Detect which cell encompasses the target text, then output its [x, y] center coordinate. 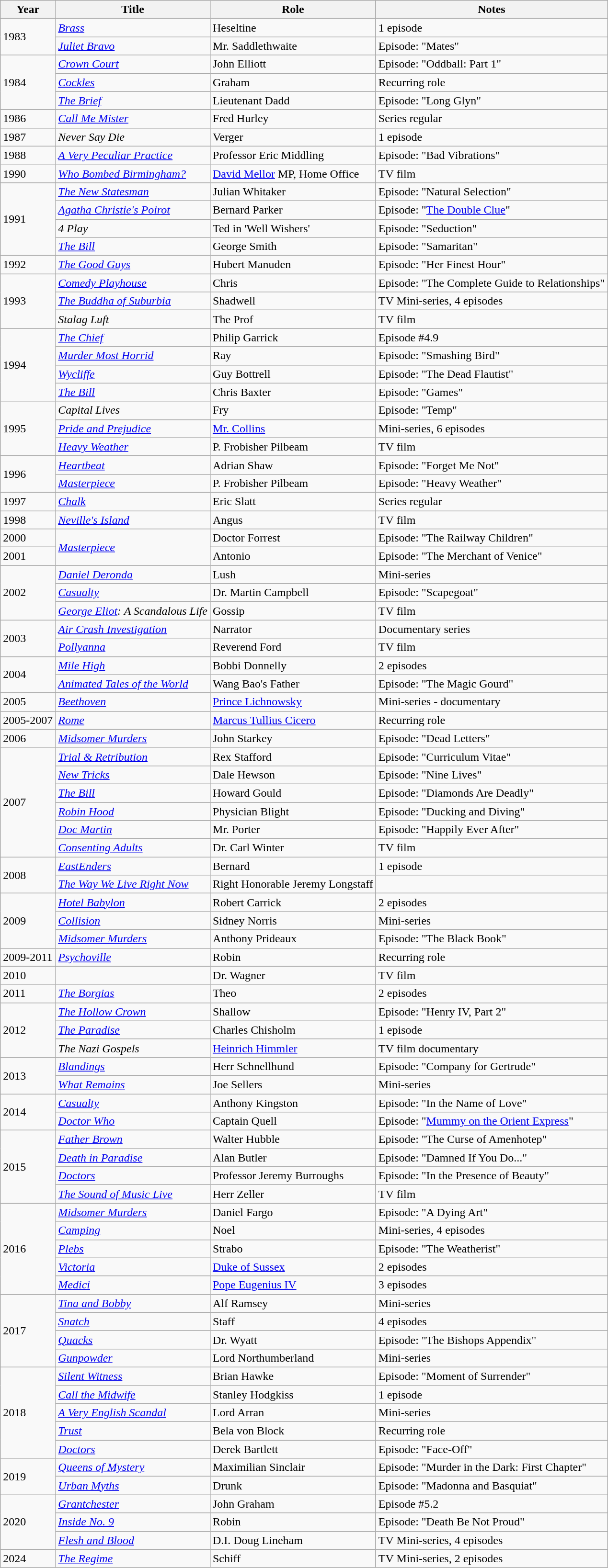
Dale Hewson [293, 775]
Episode: "Forget Me Not" [492, 465]
Episode: "The Magic Gourd" [492, 684]
Shadwell [293, 301]
A Very English Scandal [133, 1413]
1983 [28, 37]
Professor Jeremy Burroughs [293, 1176]
The Borgias [133, 993]
Professor Eric Middling [293, 155]
2004 [28, 675]
Heartbeat [133, 465]
The Paradise [133, 1030]
Trust [133, 1431]
Camping [133, 1230]
Mr. Saddlethwaite [293, 46]
Doctor Who [133, 1121]
Mini-series - documentary [492, 702]
Staff [293, 1321]
Crown Court [133, 64]
Dr. Wagner [293, 975]
Episode: "The Dead Flautist" [492, 374]
1988 [28, 155]
Episode: "The Merchant of Venice" [492, 556]
Stalag Luft [133, 319]
Bernard [293, 866]
Howard Gould [293, 793]
3 episodes [492, 1285]
Blandings [133, 1066]
Animated Tales of the World [133, 684]
Neville's Island [133, 519]
Anthony Kingston [293, 1103]
Charles Chisholm [293, 1030]
2017 [28, 1331]
Lord Arran [293, 1413]
Mr. Collins [293, 429]
Bobbi Donnelly [293, 666]
1991 [28, 219]
2006 [28, 738]
Prince Lichnowsky [293, 702]
2002 [28, 593]
Call the Midwife [133, 1395]
Episode: "The Curse of Amenhotep" [492, 1139]
Doc Martin [133, 830]
Episode: "In the Name of Love" [492, 1103]
Angus [293, 519]
Call Me Mister [133, 119]
Agatha Christie's Poirot [133, 210]
1992 [28, 265]
Wang Bao's Father [293, 684]
David Mellor MP, Home Office [293, 173]
Gossip [293, 611]
Episode: "Bad Vibrations" [492, 155]
Documentary series [492, 629]
Episode: "The Bishops Appendix" [492, 1340]
Alan Butler [293, 1158]
Episode #5.2 [492, 1504]
Title [133, 10]
EastEnders [133, 866]
Reverend Ford [293, 647]
Pope Eugenius IV [293, 1285]
Fry [293, 410]
Episode: "Madonna and Basquiat" [492, 1486]
2024 [28, 1558]
Hubert Manuden [293, 265]
George Eliot: A Scandalous Life [133, 611]
Episode: "Heavy Weather" [492, 483]
1998 [28, 519]
Adrian Shaw [293, 465]
Who Bombed Birmingham? [133, 173]
2018 [28, 1412]
Ray [293, 356]
Theo [293, 993]
The Hollow Crown [133, 1012]
Medici [133, 1285]
Chris Baxter [293, 392]
1995 [28, 429]
Episode: "Murder in the Dark: First Chapter" [492, 1467]
TV film documentary [492, 1048]
Shallow [293, 1012]
Walter Hubble [293, 1139]
Plebs [133, 1249]
The Good Guys [133, 265]
John Elliott [293, 64]
Rome [133, 720]
The New Statesman [133, 192]
Episode: "Natural Selection" [492, 192]
Year [28, 10]
Juliet Bravo [133, 46]
Episode: "Smashing Bird" [492, 356]
What Remains [133, 1084]
Cockles [133, 82]
Physician Blight [293, 812]
Consenting Adults [133, 848]
2009 [28, 921]
Quacks [133, 1340]
The Buddha of Suburbia [133, 301]
2011 [28, 993]
Grantchester [133, 1504]
Gunpowder [133, 1358]
Episode: "Mummy on the Orient Express" [492, 1121]
Episode: "Ducking and Diving" [492, 812]
Episode: "Death Be Not Proud" [492, 1522]
Wycliffe [133, 374]
Eric Slatt [293, 501]
Episode: "Diamonds Are Deadly" [492, 793]
1984 [28, 82]
Episode: "Face-Off" [492, 1449]
The Way We Live Right Now [133, 884]
Daniel Deronda [133, 575]
Dr. Wyatt [293, 1340]
1997 [28, 501]
Herr Zeller [293, 1194]
2016 [28, 1249]
4 episodes [492, 1321]
1994 [28, 365]
Doctor Forrest [293, 538]
Graham [293, 82]
Psychoville [133, 957]
2005-2007 [28, 720]
Mile High [133, 666]
Episode: "Nine Lives" [492, 775]
Episode: "Dead Letters" [492, 738]
Urban Myths [133, 1486]
Anthony Prideaux [293, 939]
Heseltine [293, 28]
Lord Northumberland [293, 1358]
Chalk [133, 501]
Episode: "Scapegoat" [492, 593]
Dr. Martin Campbell [293, 593]
The Brief [133, 101]
Heavy Weather [133, 447]
Daniel Fargo [293, 1212]
D.I. Doug Lineham [293, 1540]
Episode: "Seduction" [492, 228]
Episode: "Henry IV, Part 2" [492, 1012]
Collision [133, 921]
2012 [28, 1030]
2020 [28, 1522]
Episode: "Damned If You Do..." [492, 1158]
Episode: "The Railway Children" [492, 538]
Death in Paradise [133, 1158]
2000 [28, 538]
Alf Ramsey [293, 1303]
Sidney Norris [293, 921]
Mini-series, 6 episodes [492, 429]
Episode: "Long Glyn" [492, 101]
Guy Bottrell [293, 374]
Philip Garrick [293, 338]
Episode: "Mates" [492, 46]
A Very Peculiar Practice [133, 155]
1996 [28, 474]
Rex Stafford [293, 756]
4 Play [133, 228]
Ted in 'Well Wishers' [293, 228]
Capital Lives [133, 410]
Chris [293, 283]
John Starkey [293, 738]
2007 [28, 802]
Air Crash Investigation [133, 629]
Dr. Carl Winter [293, 848]
Episode #4.9 [492, 338]
2003 [28, 638]
Murder Most Horrid [133, 356]
Joe Sellers [293, 1084]
Narrator [293, 629]
Schiff [293, 1558]
Never Say Die [133, 137]
Strabo [293, 1249]
Episode: "The Weatherist" [492, 1249]
Episode: "Oddball: Part 1" [492, 64]
Comedy Playhouse [133, 283]
2009-2011 [28, 957]
Heinrich Himmler [293, 1048]
Stanley Hodgkiss [293, 1395]
Episode: "In the Presence of Beauty" [492, 1176]
Inside No. 9 [133, 1522]
2008 [28, 875]
Right Honorable Jeremy Longstaff [293, 884]
Julian Whitaker [293, 192]
Brian Hawke [293, 1376]
Noel [293, 1230]
2010 [28, 975]
2019 [28, 1477]
2015 [28, 1167]
Flesh and Blood [133, 1540]
Tina and Bobby [133, 1303]
Lieutenant Dadd [293, 101]
Father Brown [133, 1139]
Episode: "The Black Book" [492, 939]
The Sound of Music Live [133, 1194]
Robert Carrick [293, 902]
1993 [28, 301]
Beethoven [133, 702]
Episode: "Temp" [492, 410]
John Graham [293, 1504]
Episode: "A Dying Art" [492, 1212]
1987 [28, 137]
Hotel Babylon [133, 902]
Silent Witness [133, 1376]
George Smith [293, 247]
Duke of Sussex [293, 1267]
Episode: "Company for Gertrude" [492, 1066]
Marcus Tullius Cicero [293, 720]
Queens of Mystery [133, 1467]
Episode: "Games" [492, 392]
Episode: "The Complete Guide to Relationships" [492, 283]
Brass [133, 28]
Robin Hood [133, 812]
TV Mini-series, 2 episodes [492, 1558]
Bela von Block [293, 1431]
Verger [293, 137]
Pollyanna [133, 647]
Drunk [293, 1486]
Fred Hurley [293, 119]
Mini-series, 4 episodes [492, 1230]
Episode: "Her Finest Hour" [492, 265]
Bernard Parker [293, 210]
The Regime [133, 1558]
Victoria [133, 1267]
Notes [492, 10]
The Nazi Gospels [133, 1048]
2013 [28, 1075]
Episode: "Moment of Surrender" [492, 1376]
1986 [28, 119]
The Prof [293, 319]
Derek Bartlett [293, 1449]
2005 [28, 702]
New Tricks [133, 775]
Antonio [293, 556]
The Chief [133, 338]
Role [293, 10]
Lush [293, 575]
Maximilian Sinclair [293, 1467]
Herr Schnellhund [293, 1066]
Mr. Porter [293, 830]
Episode: "The Double Clue" [492, 210]
Trial & Retribution [133, 756]
Pride and Prejudice [133, 429]
Captain Quell [293, 1121]
Episode: "Curriculum Vitae" [492, 756]
Episode: "Samaritan" [492, 247]
Snatch [133, 1321]
Episode: "Happily Ever After" [492, 830]
1990 [28, 173]
2014 [28, 1112]
2001 [28, 556]
